Identify which cell holds the provided text, then report its [X, Y] central coordinate. 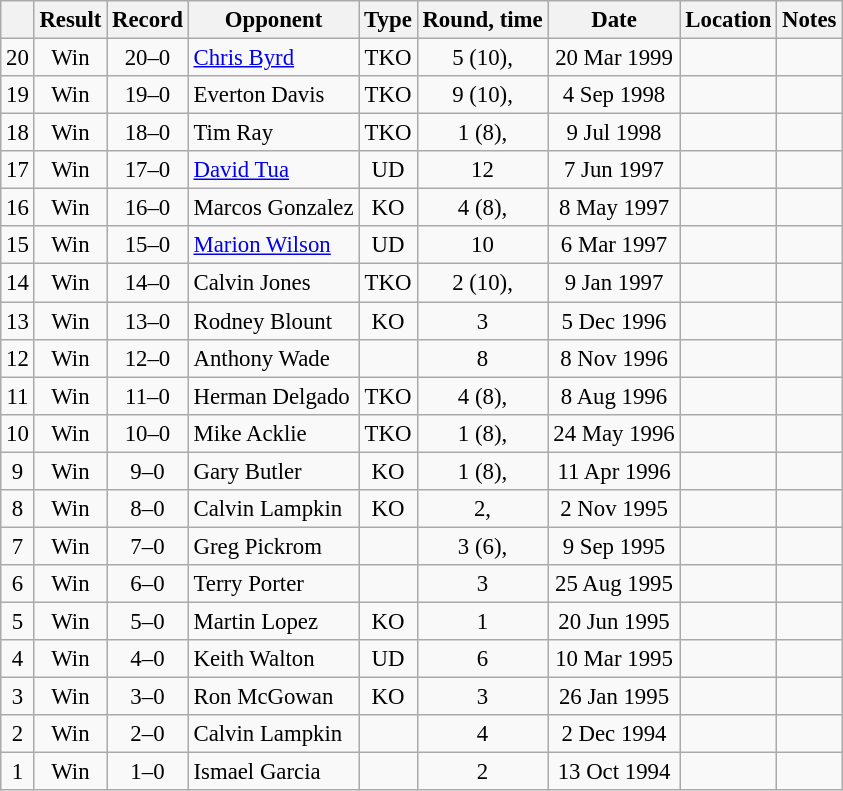
8 May 1997 [614, 208]
20 Jun 1995 [614, 621]
10 Mar 1995 [614, 659]
26 Jan 1995 [614, 697]
Ron McGowan [274, 697]
5 Dec 1996 [614, 321]
Anthony Wade [274, 358]
Opponent [274, 20]
15 [18, 245]
14 [18, 283]
Marion Wilson [274, 245]
11–0 [148, 396]
13 Oct 1994 [614, 772]
6–0 [148, 584]
14–0 [148, 283]
8 Aug 1996 [614, 396]
3 (6), [482, 546]
5 [18, 621]
17–0 [148, 170]
7–0 [148, 546]
Location [728, 20]
Keith Walton [274, 659]
24 May 1996 [614, 433]
6 Mar 1997 [614, 245]
Martin Lopez [274, 621]
Terry Porter [274, 584]
Herman Delgado [274, 396]
11 [18, 396]
13 [18, 321]
19 [18, 95]
2 Dec 1994 [614, 734]
5 (10), [482, 58]
Everton Davis [274, 95]
3–0 [148, 697]
2–0 [148, 734]
9 Jan 1997 [614, 283]
25 Aug 1995 [614, 584]
Notes [810, 20]
9 [18, 471]
Record [148, 20]
7 Jun 1997 [614, 170]
Tim Ray [274, 133]
8–0 [148, 509]
20 Mar 1999 [614, 58]
David Tua [274, 170]
Marcos Gonzalez [274, 208]
2, [482, 509]
13–0 [148, 321]
18 [18, 133]
9 Sep 1995 [614, 546]
8 Nov 1996 [614, 358]
16–0 [148, 208]
Round, time [482, 20]
9–0 [148, 471]
9 Jul 1998 [614, 133]
7 [18, 546]
20–0 [148, 58]
Calvin Jones [274, 283]
16 [18, 208]
Type [388, 20]
Greg Pickrom [274, 546]
9 (10), [482, 95]
Date [614, 20]
20 [18, 58]
5–0 [148, 621]
4 Sep 1998 [614, 95]
Ismael Garcia [274, 772]
2 (10), [482, 283]
12–0 [148, 358]
17 [18, 170]
4–0 [148, 659]
1–0 [148, 772]
19–0 [148, 95]
15–0 [148, 245]
18–0 [148, 133]
10–0 [148, 433]
Result [70, 20]
Rodney Blount [274, 321]
Chris Byrd [274, 58]
Mike Acklie [274, 433]
11 Apr 1996 [614, 471]
Gary Butler [274, 471]
2 Nov 1995 [614, 509]
